Detect which cell encompasses the target text, then output its (x, y) center coordinate. 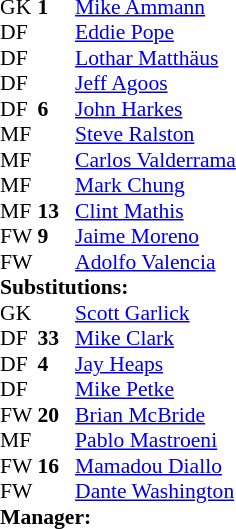
Jeff Agoos (156, 83)
Mike Petke (156, 389)
Steve Ralston (156, 135)
20 (57, 415)
Clint Mathis (156, 211)
GK (19, 313)
Carlos Valderrama (156, 160)
Mike Clark (156, 339)
Brian McBride (156, 415)
13 (57, 211)
Jaime Moreno (156, 237)
Eddie Pope (156, 33)
Mamadou Diallo (156, 466)
Mark Chung (156, 185)
Substitutions: (118, 287)
Adolfo Valencia (156, 262)
Pablo Mastroeni (156, 441)
33 (57, 339)
Dante Washington (156, 491)
Scott Garlick (156, 313)
9 (57, 237)
Jay Heaps (156, 364)
Lothar Matthäus (156, 58)
16 (57, 466)
6 (57, 109)
4 (57, 364)
John Harkes (156, 109)
